Pinpoint the cell where the given text exists, returning its [x, y] midpoint coordinate. 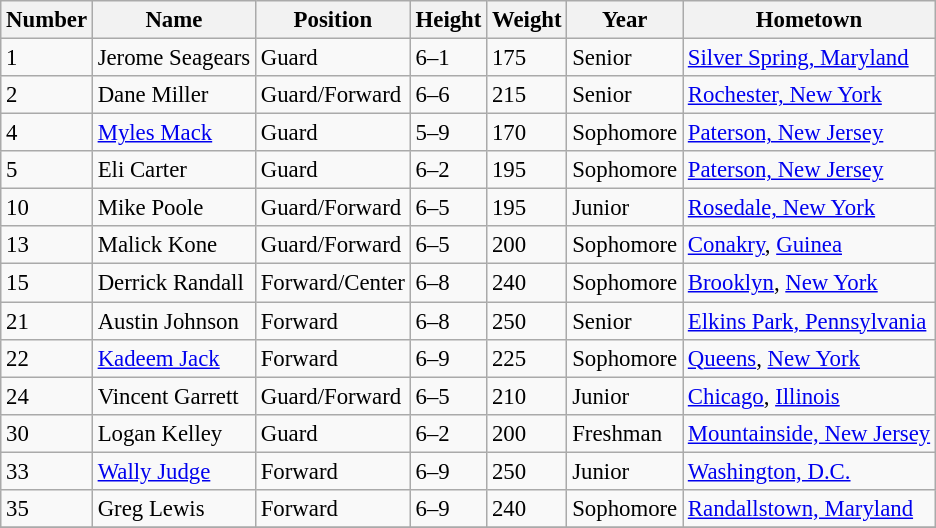
Jerome Seagears [174, 58]
Vincent Garrett [174, 396]
Position [332, 20]
Mike Poole [174, 208]
175 [527, 58]
Randallstown, Maryland [810, 509]
15 [47, 283]
Rosedale, New York [810, 208]
Brooklyn, New York [810, 283]
210 [527, 396]
Freshman [625, 433]
Washington, D.C. [810, 471]
10 [47, 208]
13 [47, 245]
Silver Spring, Maryland [810, 58]
21 [47, 321]
4 [47, 133]
Conakry, Guinea [810, 245]
170 [527, 133]
Derrick Randall [174, 283]
Queens, New York [810, 358]
5–9 [448, 133]
Malick Kone [174, 245]
225 [527, 358]
Hometown [810, 20]
Kadeem Jack [174, 358]
Year [625, 20]
Myles Mack [174, 133]
Name [174, 20]
Weight [527, 20]
6–1 [448, 58]
215 [527, 95]
5 [47, 170]
Chicago, Illinois [810, 396]
Logan Kelley [174, 433]
2 [47, 95]
Number [47, 20]
6–6 [448, 95]
Elkins Park, Pennsylvania [810, 321]
1 [47, 58]
Greg Lewis [174, 509]
Austin Johnson [174, 321]
Wally Judge [174, 471]
Dane Miller [174, 95]
24 [47, 396]
35 [47, 509]
22 [47, 358]
Forward/Center [332, 283]
Height [448, 20]
Eli Carter [174, 170]
Mountainside, New Jersey [810, 433]
Rochester, New York [810, 95]
33 [47, 471]
30 [47, 433]
